Extract the (x, y) coordinate from the center of the cell holding the provided text.  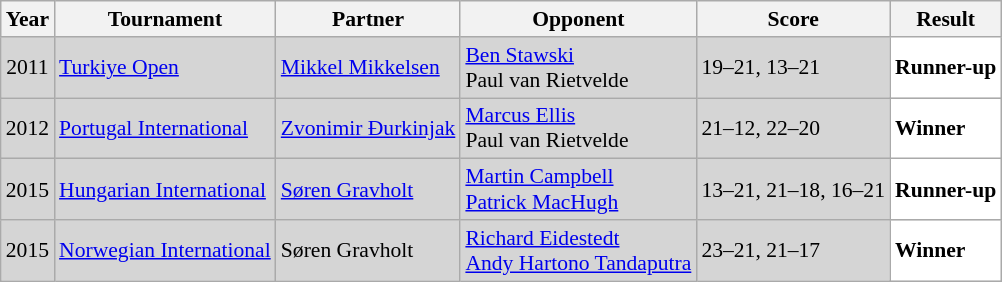
2012 (28, 128)
Hungarian International (165, 190)
Zvonimir Đurkinjak (368, 128)
Score (793, 19)
Result (946, 19)
21–12, 22–20 (793, 128)
Portugal International (165, 128)
Turkiye Open (165, 68)
23–21, 21–17 (793, 250)
Marcus Ellis Paul van Rietvelde (578, 128)
Tournament (165, 19)
2011 (28, 68)
Norwegian International (165, 250)
Mikkel Mikkelsen (368, 68)
Year (28, 19)
Martin Campbell Patrick MacHugh (578, 190)
Ben Stawski Paul van Rietvelde (578, 68)
Partner (368, 19)
Opponent (578, 19)
13–21, 21–18, 16–21 (793, 190)
Richard Eidestedt Andy Hartono Tandaputra (578, 250)
19–21, 13–21 (793, 68)
